Locate the cell with the specified text and output its (X, Y) center coordinate. 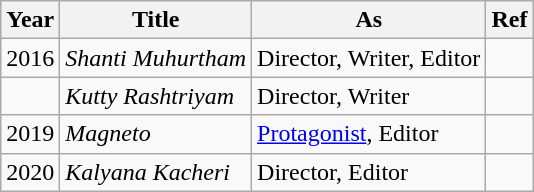
2019 (30, 134)
Shanti Muhurtham (156, 58)
2020 (30, 172)
Ref (510, 20)
Title (156, 20)
Director, Editor (369, 172)
Kalyana Kacheri (156, 172)
2016 (30, 58)
Year (30, 20)
Kutty Rashtriyam (156, 96)
As (369, 20)
Director, Writer (369, 96)
Protagonist, Editor (369, 134)
Magneto (156, 134)
Director, Writer, Editor (369, 58)
